Identify which cell holds the provided text, then report its [x, y] central coordinate. 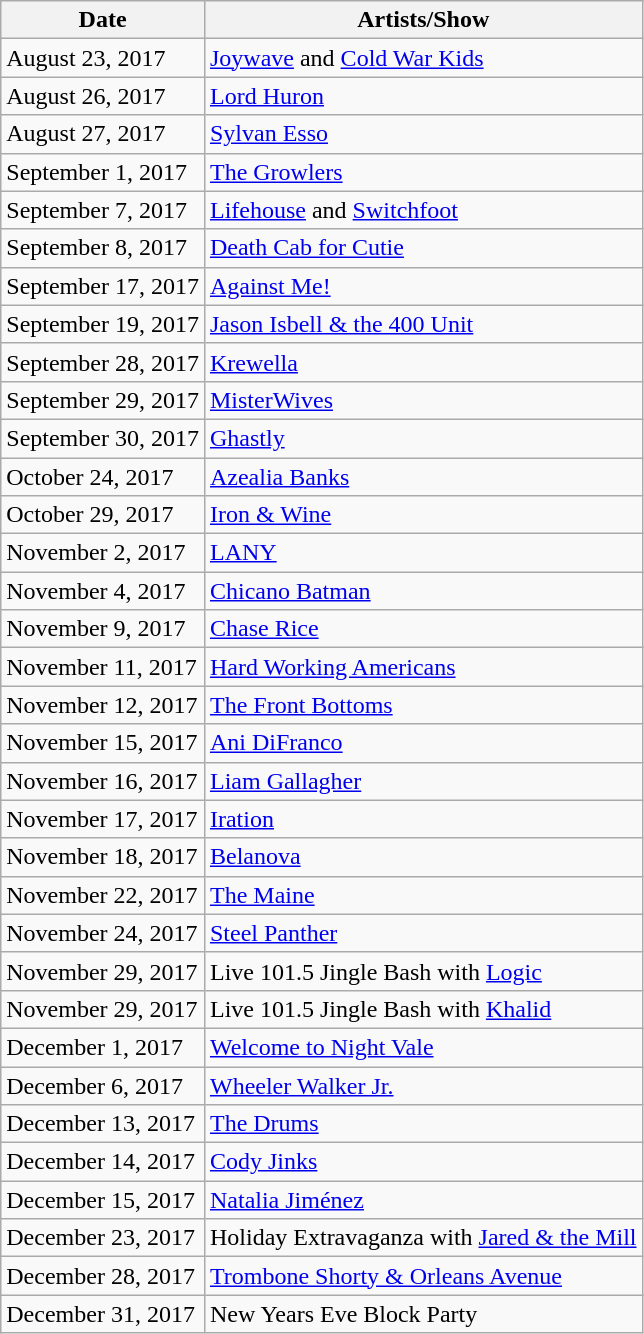
September 30, 2017 [103, 438]
The Growlers [423, 172]
December 1, 2017 [103, 1047]
November 2, 2017 [103, 553]
November 24, 2017 [103, 933]
Lord Huron [423, 96]
September 1, 2017 [103, 172]
October 29, 2017 [103, 515]
Hard Working Americans [423, 667]
September 8, 2017 [103, 248]
Jason Isbell & the 400 Unit [423, 324]
November 17, 2017 [103, 819]
Date [103, 20]
LANY [423, 553]
Live 101.5 Jingle Bash with Khalid [423, 1009]
October 24, 2017 [103, 477]
Joywave and Cold War Kids [423, 58]
Steel Panther [423, 933]
Belanova [423, 857]
December 6, 2017 [103, 1085]
Death Cab for Cutie [423, 248]
The Drums [423, 1124]
December 28, 2017 [103, 1276]
December 14, 2017 [103, 1162]
Wheeler Walker Jr. [423, 1085]
Lifehouse and Switchfoot [423, 210]
December 31, 2017 [103, 1314]
Natalia Jiménez [423, 1200]
Iron & Wine [423, 515]
Welcome to Night Vale [423, 1047]
Artists/Show [423, 20]
November 4, 2017 [103, 591]
Iration [423, 819]
Krewella [423, 362]
Holiday Extravaganza with Jared & the Mill [423, 1238]
The Front Bottoms [423, 705]
New Years Eve Block Party [423, 1314]
December 15, 2017 [103, 1200]
September 28, 2017 [103, 362]
Sylvan Esso [423, 134]
The Maine [423, 895]
Ani DiFranco [423, 743]
December 23, 2017 [103, 1238]
Trombone Shorty & Orleans Avenue [423, 1276]
Azealia Banks [423, 477]
Ghastly [423, 438]
November 18, 2017 [103, 857]
November 9, 2017 [103, 629]
November 11, 2017 [103, 667]
September 17, 2017 [103, 286]
November 16, 2017 [103, 781]
Chase Rice [423, 629]
November 12, 2017 [103, 705]
August 26, 2017 [103, 96]
November 15, 2017 [103, 743]
Against Me! [423, 286]
August 27, 2017 [103, 134]
November 22, 2017 [103, 895]
September 19, 2017 [103, 324]
August 23, 2017 [103, 58]
MisterWives [423, 400]
Chicano Batman [423, 591]
Live 101.5 Jingle Bash with Logic [423, 971]
September 29, 2017 [103, 400]
Liam Gallagher [423, 781]
Cody Jinks [423, 1162]
September 7, 2017 [103, 210]
December 13, 2017 [103, 1124]
